Scan for the cell matching the given text and deliver its (X, Y) coordinate at center. 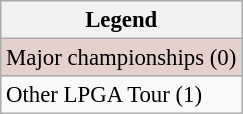
Major championships (0) (122, 58)
Other LPGA Tour (1) (122, 95)
Legend (122, 20)
